From the cell containing the given text, extract its center point as [X, Y] coordinate. 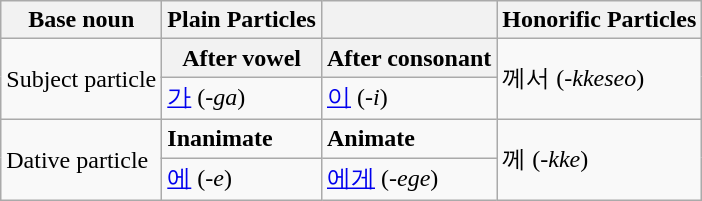
Animate [408, 138]
가 (-ga) [242, 98]
에 (-e) [242, 180]
After consonant [408, 58]
Base noun [82, 20]
Subject particle [82, 80]
께 (-kke) [600, 160]
Plain Particles [242, 20]
이 (-i) [408, 98]
에게 (-ege) [408, 180]
Honorific Particles [600, 20]
After vowel [242, 58]
Inanimate [242, 138]
Dative particle [82, 160]
께서 (-kkeseo) [600, 80]
